Return [x, y] of the center of cell containing provided text 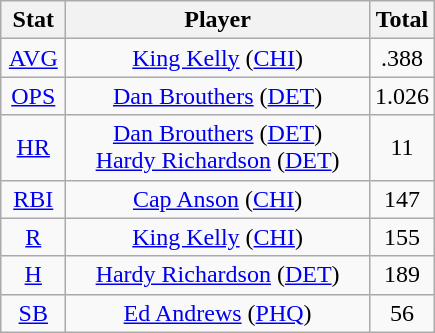
147 [402, 199]
R [34, 237]
Cap Anson (CHI) [218, 199]
.388 [402, 58]
RBI [34, 199]
Dan Brouthers (DET)Hardy Richardson (DET) [218, 148]
HR [34, 148]
SB [34, 313]
1.026 [402, 96]
Stat [34, 20]
OPS [34, 96]
189 [402, 275]
Ed Andrews (PHQ) [218, 313]
155 [402, 237]
Dan Brouthers (DET) [218, 96]
11 [402, 148]
H [34, 275]
Player [218, 20]
AVG [34, 58]
Hardy Richardson (DET) [218, 275]
56 [402, 313]
Total [402, 20]
